Pinpoint the cell where the given text exists, returning its (X, Y) midpoint coordinate. 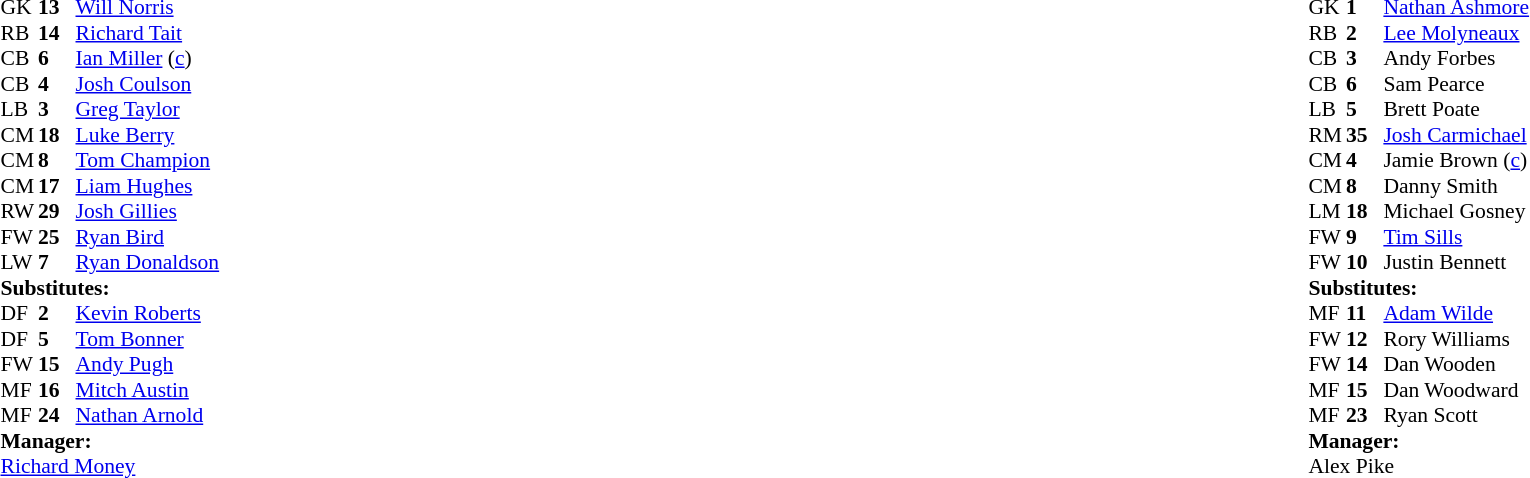
9 (1365, 237)
Mitch Austin (148, 390)
Rory Williams (1456, 339)
Danny Smith (1456, 186)
7 (57, 263)
29 (57, 211)
10 (1365, 263)
Ryan Bird (148, 237)
Andy Pugh (148, 365)
Justin Bennett (1456, 263)
Nathan Arnold (148, 415)
16 (57, 390)
LM (1327, 211)
Brett Poate (1456, 109)
Tom Champion (148, 161)
Andy Forbes (1456, 59)
25 (57, 237)
17 (57, 186)
Tom Bonner (148, 339)
Liam Hughes (148, 186)
Ryan Donaldson (148, 263)
35 (1365, 135)
Josh Gillies (148, 211)
LW (19, 263)
Ian Miller (c) (148, 59)
Josh Carmichael (1456, 135)
Lee Molyneaux (1456, 33)
Ryan Scott (1456, 415)
23 (1365, 415)
RM (1327, 135)
Dan Woodward (1456, 390)
Kevin Roberts (148, 313)
Tim Sills (1456, 237)
Josh Coulson (148, 84)
Greg Taylor (148, 109)
Michael Gosney (1456, 211)
12 (1365, 339)
Dan Wooden (1456, 365)
11 (1365, 313)
Adam Wilde (1456, 313)
24 (57, 415)
Luke Berry (148, 135)
Sam Pearce (1456, 84)
Jamie Brown (c) (1456, 161)
Richard Tait (148, 33)
RW (19, 211)
